Identify which cell holds the provided text, then report its (X, Y) central coordinate. 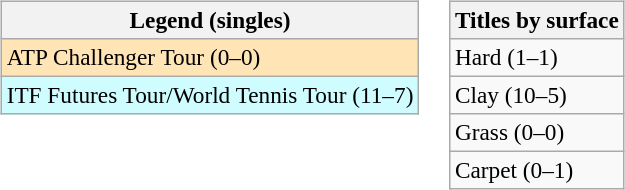
Carpet (0–1) (538, 171)
Grass (0–0) (538, 133)
ITF Futures Tour/World Tennis Tour (11–7) (210, 95)
Titles by surface (538, 20)
Clay (10–5) (538, 95)
Hard (1–1) (538, 57)
ATP Challenger Tour (0–0) (210, 57)
Legend (singles) (210, 20)
